Provide the (x, y) coordinate of the cell's center where the given text is located.  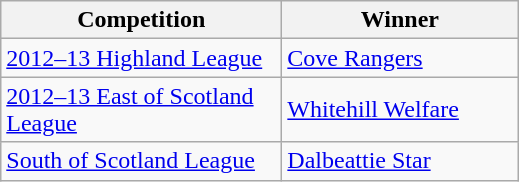
Dalbeattie Star (400, 161)
Competition (142, 20)
South of Scotland League (142, 161)
Cove Rangers (400, 58)
Winner (400, 20)
2012–13 East of Scotland League (142, 110)
Whitehill Welfare (400, 110)
2012–13 Highland League (142, 58)
